Return the (x, y) coordinate for the center point of the cell that contains the specified text.  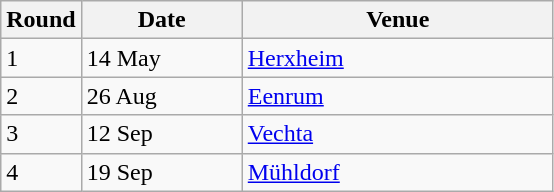
26 Aug (162, 96)
12 Sep (162, 134)
Round (41, 20)
14 May (162, 58)
1 (41, 58)
4 (41, 172)
Date (162, 20)
3 (41, 134)
Eenrum (398, 96)
Vechta (398, 134)
2 (41, 96)
Venue (398, 20)
19 Sep (162, 172)
Herxheim (398, 58)
Mühldorf (398, 172)
